Locate the cell with the specified text and output its (X, Y) center coordinate. 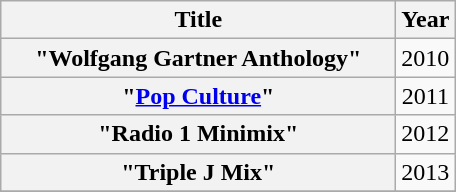
2010 (426, 58)
Year (426, 20)
2013 (426, 172)
Title (198, 20)
2012 (426, 134)
"Radio 1 Minimix" (198, 134)
"Wolfgang Gartner Anthology" (198, 58)
"Pop Culture" (198, 96)
"Triple J Mix" (198, 172)
2011 (426, 96)
